Search for the cell housing the specified text and yield its (X, Y) center coordinate. 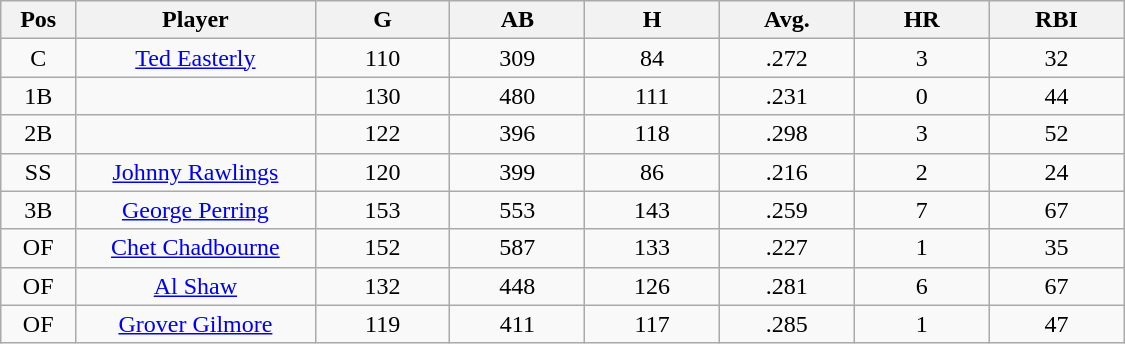
132 (382, 286)
153 (382, 210)
35 (1056, 248)
110 (382, 58)
118 (652, 134)
52 (1056, 134)
G (382, 20)
111 (652, 96)
130 (382, 96)
32 (1056, 58)
399 (518, 172)
.216 (786, 172)
480 (518, 96)
Player (196, 20)
7 (922, 210)
HR (922, 20)
133 (652, 248)
George Perring (196, 210)
Avg. (786, 20)
C (38, 58)
.298 (786, 134)
587 (518, 248)
Johnny Rawlings (196, 172)
3B (38, 210)
2 (922, 172)
.259 (786, 210)
448 (518, 286)
.281 (786, 286)
1B (38, 96)
309 (518, 58)
.227 (786, 248)
.272 (786, 58)
122 (382, 134)
H (652, 20)
Grover Gilmore (196, 324)
Al Shaw (196, 286)
6 (922, 286)
47 (1056, 324)
AB (518, 20)
119 (382, 324)
396 (518, 134)
Pos (38, 20)
SS (38, 172)
126 (652, 286)
Chet Chadbourne (196, 248)
.285 (786, 324)
.231 (786, 96)
117 (652, 324)
143 (652, 210)
2B (38, 134)
120 (382, 172)
553 (518, 210)
Ted Easterly (196, 58)
152 (382, 248)
411 (518, 324)
44 (1056, 96)
86 (652, 172)
84 (652, 58)
RBI (1056, 20)
0 (922, 96)
24 (1056, 172)
